Identify which cell holds the provided text, then report its (X, Y) central coordinate. 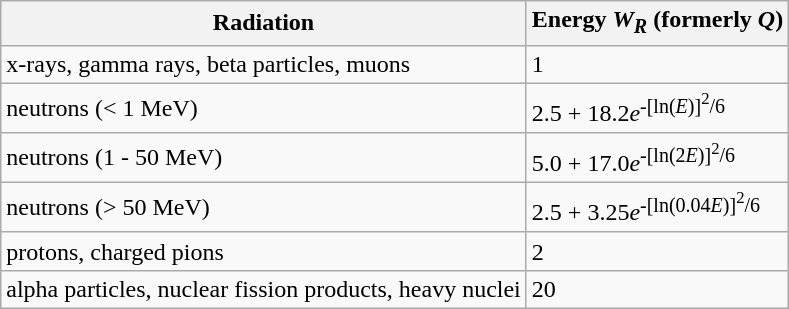
x-rays, gamma rays, beta particles, muons (264, 64)
neutrons (< 1 MeV) (264, 108)
1 (657, 64)
Energy WR (formerly Q) (657, 23)
2.5 + 18.2e-[ln(E)]2/6 (657, 108)
2 (657, 251)
20 (657, 289)
Radiation (264, 23)
alpha particles, nuclear fission products, heavy nuclei (264, 289)
neutrons (> 50 MeV) (264, 208)
protons, charged pions (264, 251)
5.0 + 17.0e-[ln(2E)]2/6 (657, 158)
neutrons (1 - 50 MeV) (264, 158)
2.5 + 3.25e-[ln(0.04E)]2/6 (657, 208)
